Find where the given text appears and provide that cell's center as (X, Y) coordinate. 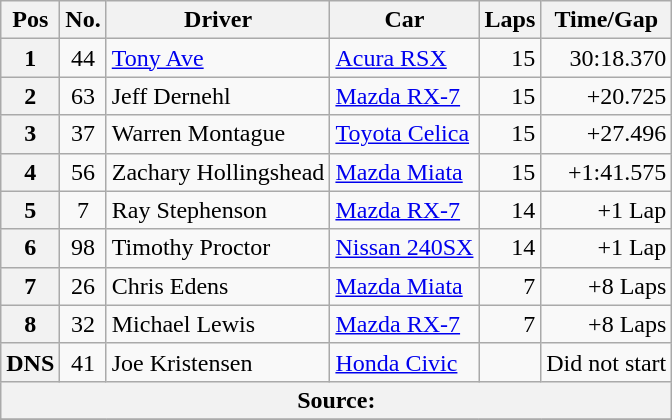
Driver (218, 20)
Time/Gap (606, 20)
Did not start (606, 362)
4 (30, 172)
56 (83, 172)
Acura RSX (404, 58)
Timothy Proctor (218, 248)
3 (30, 134)
Zachary Hollingshead (218, 172)
Pos (30, 20)
Toyota Celica (404, 134)
8 (30, 324)
Source: (336, 400)
44 (83, 58)
26 (83, 286)
41 (83, 362)
5 (30, 210)
30:18.370 (606, 58)
Michael Lewis (218, 324)
Warren Montague (218, 134)
+20.725 (606, 96)
37 (83, 134)
Jeff Dernehl (218, 96)
Honda Civic (404, 362)
6 (30, 248)
+27.496 (606, 134)
Laps (510, 20)
+1:41.575 (606, 172)
DNS (30, 362)
No. (83, 20)
2 (30, 96)
Ray Stephenson (218, 210)
32 (83, 324)
Car (404, 20)
98 (83, 248)
1 (30, 58)
Chris Edens (218, 286)
Tony Ave (218, 58)
Nissan 240SX (404, 248)
63 (83, 96)
Joe Kristensen (218, 362)
